Capture the cell that displays the provided text and extract its [x, y] central coordinate. 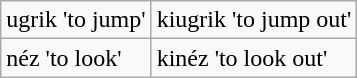
ugrik 'to jump' [76, 20]
kiugrik 'to jump out' [254, 20]
kinéz 'to look out' [254, 58]
néz 'to look' [76, 58]
